Capture the cell that displays the provided text and extract its (X, Y) central coordinate. 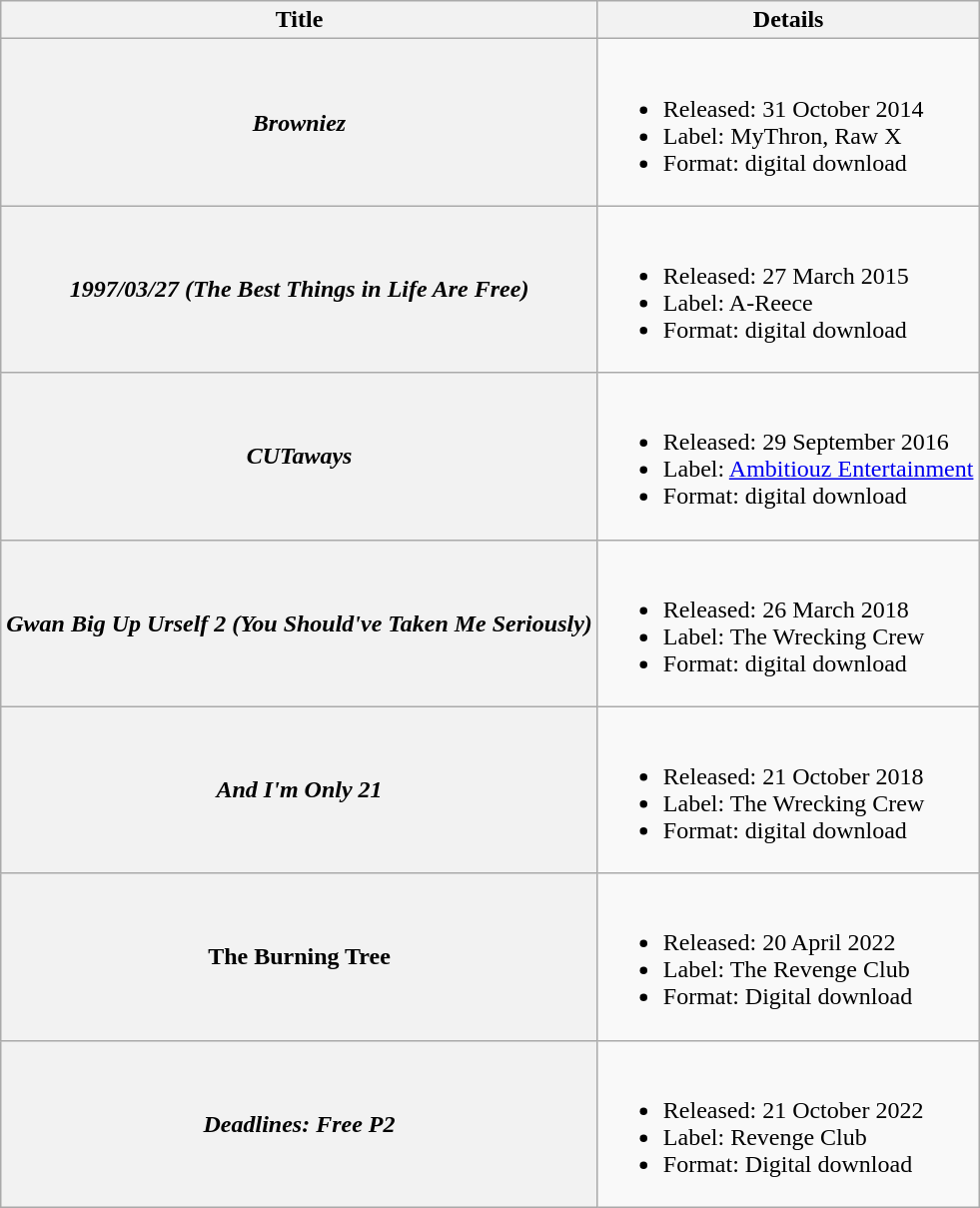
Browniez (300, 122)
And I'm Only 21 (300, 789)
Released: 26 March 2018Label: The Wrecking CrewFormat: digital download (788, 623)
The Burning Tree (300, 957)
Released: 29 September 2016Label: Ambitiouz EntertainmentFormat: digital download (788, 456)
Released: 21 October 2022Label: Revenge ClubFormat: Digital download (788, 1123)
1997/03/27 (The Best Things in Life Are Free) (300, 290)
CUTaways (300, 456)
Deadlines: Free P2 (300, 1123)
Released: 27 March 2015Label: A-ReeceFormat: digital download (788, 290)
Released: 31 October 2014Label: MyThron, Raw XFormat: digital download (788, 122)
Released: 21 October 2018Label: The Wrecking CrewFormat: digital download (788, 789)
Details (788, 20)
Released: 20 April 2022Label: The Revenge ClubFormat: Digital download (788, 957)
Title (300, 20)
Gwan Big Up Urself 2 (You Should've Taken Me Seriously) (300, 623)
